Provide the (x, y) coordinate of the cell's center where the given text is located.  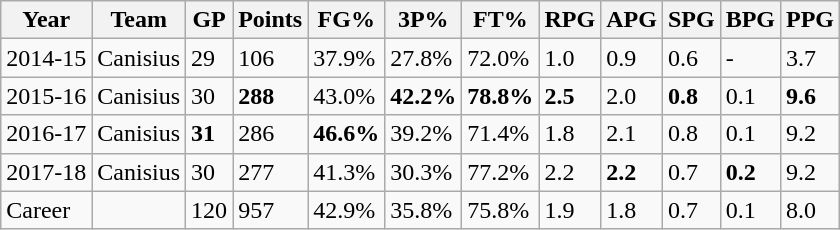
0.9 (632, 58)
120 (210, 210)
8.0 (810, 210)
78.8% (500, 96)
286 (270, 134)
30.3% (424, 172)
1.0 (570, 58)
2.0 (632, 96)
- (750, 58)
2017-18 (46, 172)
39.2% (424, 134)
GP (210, 20)
71.4% (500, 134)
957 (270, 210)
PPG (810, 20)
FG% (346, 20)
43.0% (346, 96)
2.5 (570, 96)
2.1 (632, 134)
RPG (570, 20)
APG (632, 20)
Team (139, 20)
2016-17 (46, 134)
35.8% (424, 210)
31 (210, 134)
37.9% (346, 58)
277 (270, 172)
SPG (691, 20)
77.2% (500, 172)
Year (46, 20)
106 (270, 58)
42.2% (424, 96)
288 (270, 96)
3P% (424, 20)
FT% (500, 20)
29 (210, 58)
Points (270, 20)
0.6 (691, 58)
72.0% (500, 58)
42.9% (346, 210)
41.3% (346, 172)
Career (46, 210)
75.8% (500, 210)
9.6 (810, 96)
BPG (750, 20)
27.8% (424, 58)
0.2 (750, 172)
1.9 (570, 210)
3.7 (810, 58)
46.6% (346, 134)
2015-16 (46, 96)
2014-15 (46, 58)
